From the cell containing the given text, extract its center point as (X, Y) coordinate. 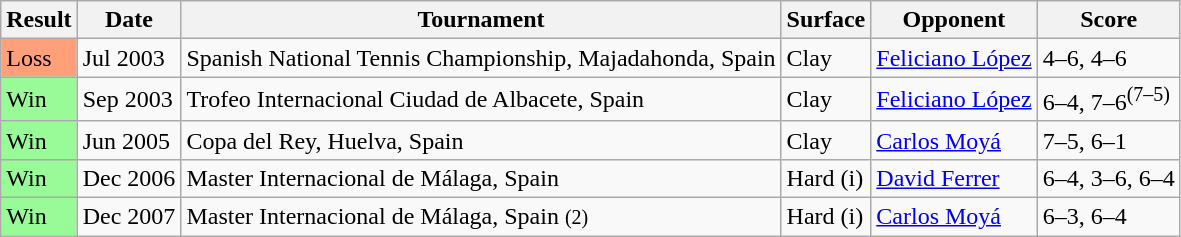
6–3, 6–4 (1108, 217)
Dec 2007 (129, 217)
Jul 2003 (129, 58)
Trofeo Internacional Ciudad de Albacete, Spain (481, 100)
Master Internacional de Málaga, Spain (481, 178)
Loss (39, 58)
Opponent (954, 20)
4–6, 4–6 (1108, 58)
Date (129, 20)
Master Internacional de Málaga, Spain (2) (481, 217)
Tournament (481, 20)
Spanish National Tennis Championship, Majadahonda, Spain (481, 58)
Surface (826, 20)
Jun 2005 (129, 140)
6–4, 7–6(7–5) (1108, 100)
Dec 2006 (129, 178)
7–5, 6–1 (1108, 140)
David Ferrer (954, 178)
Score (1108, 20)
Sep 2003 (129, 100)
6–4, 3–6, 6–4 (1108, 178)
Copa del Rey, Huelva, Spain (481, 140)
Result (39, 20)
